Identify which cell holds the provided text, then report its [X, Y] central coordinate. 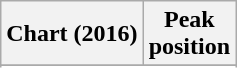
Peak position [189, 34]
Chart (2016) [72, 34]
